Search for the cell housing the specified text and yield its [X, Y] center coordinate. 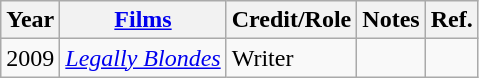
Notes [391, 20]
Year [30, 20]
Credit/Role [292, 20]
2009 [30, 58]
Ref. [452, 20]
Legally Blondes [143, 58]
Films [143, 20]
Writer [292, 58]
